Detect which cell encompasses the target text, then output its (X, Y) center coordinate. 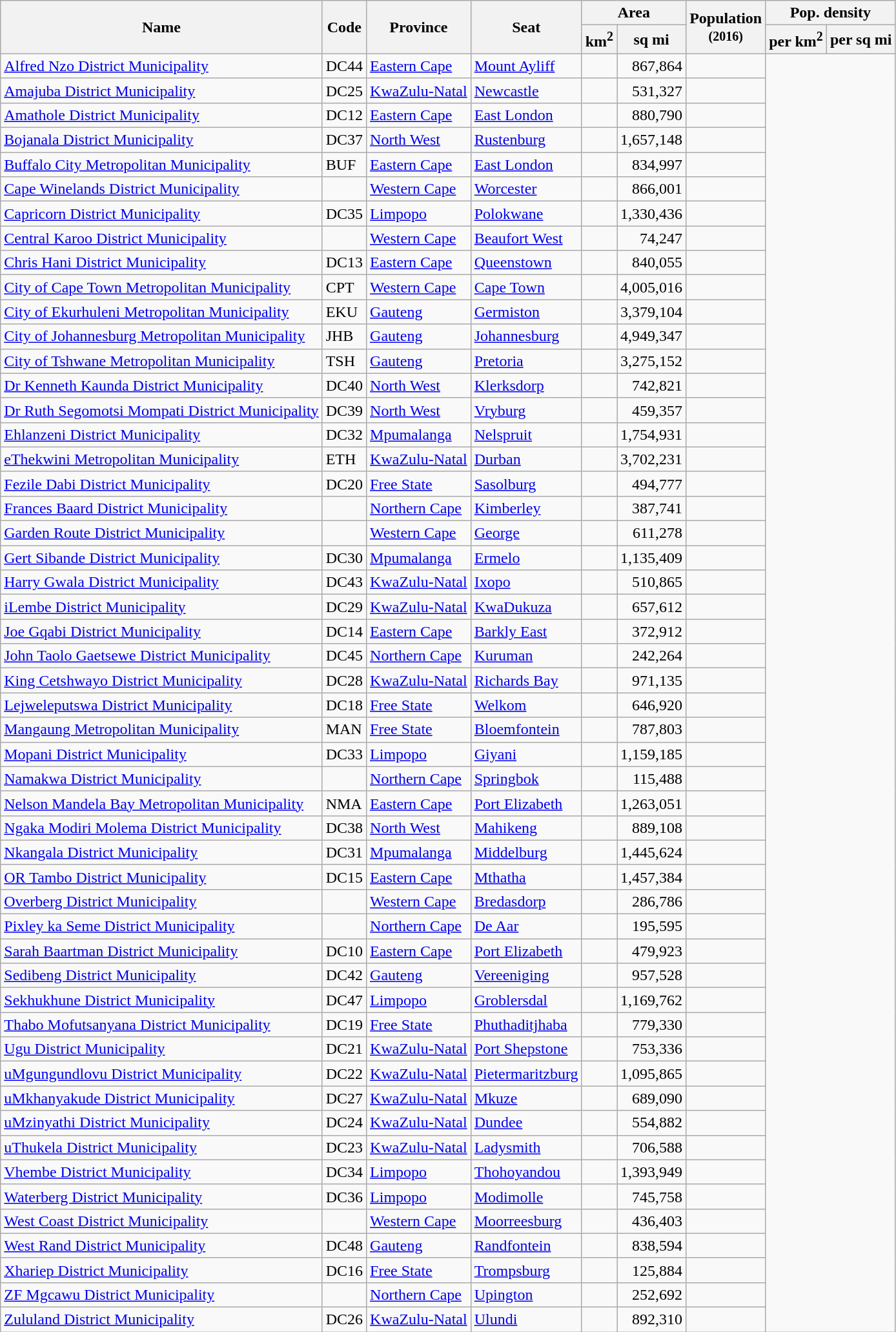
MAN (344, 730)
Nelspruit (526, 435)
689,090 (652, 1098)
531,327 (652, 90)
Sasolburg (526, 484)
DC26 (344, 1320)
Ugu District Municipality (161, 1049)
838,594 (652, 1245)
Klerksdorp (526, 385)
195,595 (652, 927)
Rustenburg (526, 140)
BUF (344, 165)
Overberg District Municipality (161, 901)
DC19 (344, 1025)
West Rand District Municipality (161, 1245)
745,758 (652, 1196)
787,803 (652, 730)
Capricorn District Municipality (161, 214)
Port Shepstone (526, 1049)
Zululand District Municipality (161, 1320)
Phuthaditjhaba (526, 1025)
Bloemfontein (526, 730)
DC21 (344, 1049)
uThukela District Municipality (161, 1147)
753,336 (652, 1049)
Waterberg District Municipality (161, 1196)
1,095,865 (652, 1074)
Garden Route District Municipality (161, 533)
DC31 (344, 852)
DC40 (344, 385)
Vhembe District Municipality (161, 1172)
DC24 (344, 1123)
1,445,624 (652, 852)
DC38 (344, 828)
Province (419, 27)
Trompsburg (526, 1270)
252,692 (652, 1295)
Dr Ruth Segomotsi Mompati District Municipality (161, 410)
Vereeniging (526, 976)
ETH (344, 459)
611,278 (652, 533)
DC12 (344, 115)
Richards Bay (526, 681)
JHB (344, 336)
Middelburg (526, 852)
DC23 (344, 1147)
Dr Kenneth Kaunda District Municipality (161, 385)
1,169,762 (652, 1000)
494,777 (652, 484)
DC28 (344, 681)
125,884 (652, 1270)
Giyani (526, 754)
DC18 (344, 705)
834,997 (652, 165)
Ixopo (526, 582)
242,264 (652, 656)
DC15 (344, 877)
DC35 (344, 214)
Thohoyandou (526, 1172)
Pop. density (830, 13)
Mopani District Municipality (161, 754)
Joe Gqabi District Municipality (161, 631)
DC27 (344, 1098)
554,882 (652, 1123)
Johannesburg (526, 336)
uMkhanyakude District Municipality (161, 1098)
Seat (526, 27)
867,864 (652, 66)
Springbok (526, 779)
DC42 (344, 976)
Mangaung Metropolitan Municipality (161, 730)
Alfred Nzo District Municipality (161, 66)
Sekhukhune District Municipality (161, 1000)
889,108 (652, 828)
Pixley ka Seme District Municipality (161, 927)
Queenstown (526, 263)
Mthatha (526, 877)
DC14 (344, 631)
742,821 (652, 385)
Newcastle (526, 90)
115,488 (652, 779)
Ngaka Modiri Molema District Municipality (161, 828)
Gert Sibande District Municipality (161, 558)
King Cetshwayo District Municipality (161, 681)
DC22 (344, 1074)
Nelson Mandela Bay Metropolitan Municipality (161, 803)
George (526, 533)
372,912 (652, 631)
DC44 (344, 66)
646,920 (652, 705)
Worcester (526, 189)
DC39 (344, 410)
1,263,051 (652, 803)
Dundee (526, 1123)
DC45 (344, 656)
Mount Ayliff (526, 66)
Pretoria (526, 361)
Barkly East (526, 631)
Polokwane (526, 214)
DC37 (344, 140)
Name (161, 27)
Area (634, 13)
Cape Town (526, 287)
iLembe District Municipality (161, 607)
Amathole District Municipality (161, 115)
1,159,185 (652, 754)
Durban (526, 459)
Xhariep District Municipality (161, 1270)
387,741 (652, 508)
DC33 (344, 754)
DC47 (344, 1000)
City of Tshwane Metropolitan Municipality (161, 361)
Welkom (526, 705)
Sedibeng District Municipality (161, 976)
Ehlanzeni District Municipality (161, 435)
Ermelo (526, 558)
DC25 (344, 90)
1,754,931 (652, 435)
1,657,148 (652, 140)
880,790 (652, 115)
City of Johannesburg Metropolitan Municipality (161, 336)
Code (344, 27)
Fezile Dabi District Municipality (161, 484)
957,528 (652, 976)
Population(2016) (726, 27)
866,001 (652, 189)
West Coast District Municipality (161, 1221)
Central Karoo District Municipality (161, 238)
Ulundi (526, 1320)
779,330 (652, 1025)
Frances Baard District Municipality (161, 508)
Buffalo City Metropolitan Municipality (161, 165)
Thabo Mofutsanyana District Municipality (161, 1025)
km2 (599, 40)
Mahikeng (526, 828)
DC48 (344, 1245)
Vryburg (526, 410)
1,135,409 (652, 558)
City of Ekurhuleni Metropolitan Municipality (161, 312)
Nkangala District Municipality (161, 852)
Bredasdorp (526, 901)
4,949,347 (652, 336)
DC20 (344, 484)
NMA (344, 803)
uMzinyathi District Municipality (161, 1123)
3,275,152 (652, 361)
DC34 (344, 1172)
per km2 (797, 40)
City of Cape Town Metropolitan Municipality (161, 287)
DC36 (344, 1196)
1,457,384 (652, 877)
OR Tambo District Municipality (161, 877)
840,055 (652, 263)
Mkuze (526, 1098)
sq mi (652, 40)
ZF Mgcawu District Municipality (161, 1295)
Groblersdal (526, 1000)
Moorreesburg (526, 1221)
Harry Gwala District Municipality (161, 582)
1,393,949 (652, 1172)
Amajuba District Municipality (161, 90)
Upington (526, 1295)
510,865 (652, 582)
892,310 (652, 1320)
eThekwini Metropolitan Municipality (161, 459)
4,005,016 (652, 287)
TSH (344, 361)
uMgungundlovu District Municipality (161, 1074)
DC32 (344, 435)
657,612 (652, 607)
Kimberley (526, 508)
Beaufort West (526, 238)
286,786 (652, 901)
Lejweleputswa District Municipality (161, 705)
Randfontein (526, 1245)
3,702,231 (652, 459)
Bojanala District Municipality (161, 140)
706,588 (652, 1147)
Modimolle (526, 1196)
1,330,436 (652, 214)
Ladysmith (526, 1147)
Chris Hani District Municipality (161, 263)
Germiston (526, 312)
De Aar (526, 927)
3,379,104 (652, 312)
per sq mi (861, 40)
74,247 (652, 238)
John Taolo Gaetsewe District Municipality (161, 656)
KwaDukuza (526, 607)
CPT (344, 287)
Pietermaritzburg (526, 1074)
436,403 (652, 1221)
EKU (344, 312)
459,357 (652, 410)
479,923 (652, 951)
DC16 (344, 1270)
DC10 (344, 951)
971,135 (652, 681)
Cape Winelands District Municipality (161, 189)
DC29 (344, 607)
Sarah Baartman District Municipality (161, 951)
Kuruman (526, 656)
DC13 (344, 263)
Namakwa District Municipality (161, 779)
DC43 (344, 582)
DC30 (344, 558)
